For the text-containing cell, return its midpoint in (X, Y) coordinate format. 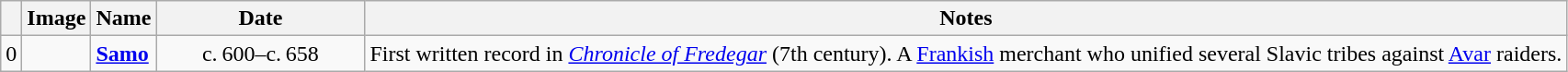
First written record in Chronicle of Fredegar (7th century). A Frankish merchant who unified several Slavic tribes against Avar raiders. (966, 54)
Name (123, 18)
Image (57, 18)
Date (261, 18)
Samo (123, 54)
0 (11, 54)
c. 600–c. 658 (261, 54)
Notes (966, 18)
